Capture the cell that displays the provided text and extract its (x, y) central coordinate. 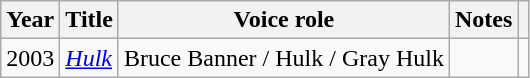
Voice role (284, 20)
Hulk (90, 58)
Title (90, 20)
Notes (483, 20)
Year (30, 20)
Bruce Banner / Hulk / Gray Hulk (284, 58)
2003 (30, 58)
